Detect which cell encompasses the target text, then output its [X, Y] center coordinate. 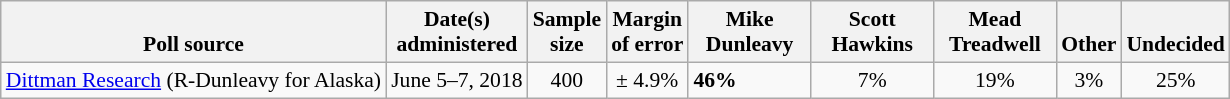
Poll source [194, 32]
Date(s)administered [456, 32]
June 5–7, 2018 [456, 80]
400 [567, 80]
Other [1088, 32]
Undecided [1175, 32]
± 4.9% [647, 80]
ScottHawkins [872, 32]
3% [1088, 80]
Marginof error [647, 32]
Dittman Research (R-Dunleavy for Alaska) [194, 80]
25% [1175, 80]
46% [750, 80]
MeadTreadwell [996, 32]
MikeDunleavy [750, 32]
19% [996, 80]
7% [872, 80]
Samplesize [567, 32]
